Return (X, Y) of the center of cell containing provided text 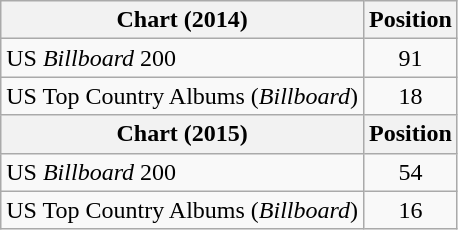
91 (411, 58)
16 (411, 210)
Chart (2015) (182, 134)
18 (411, 96)
Chart (2014) (182, 20)
54 (411, 172)
